Return the [X, Y] coordinate for the center point of the cell that contains the specified text.  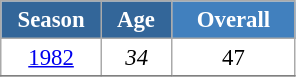
Season [52, 20]
Overall [234, 20]
Age [136, 20]
1982 [52, 58]
34 [136, 58]
47 [234, 58]
